From the cell containing the given text, extract its center point as [X, Y] coordinate. 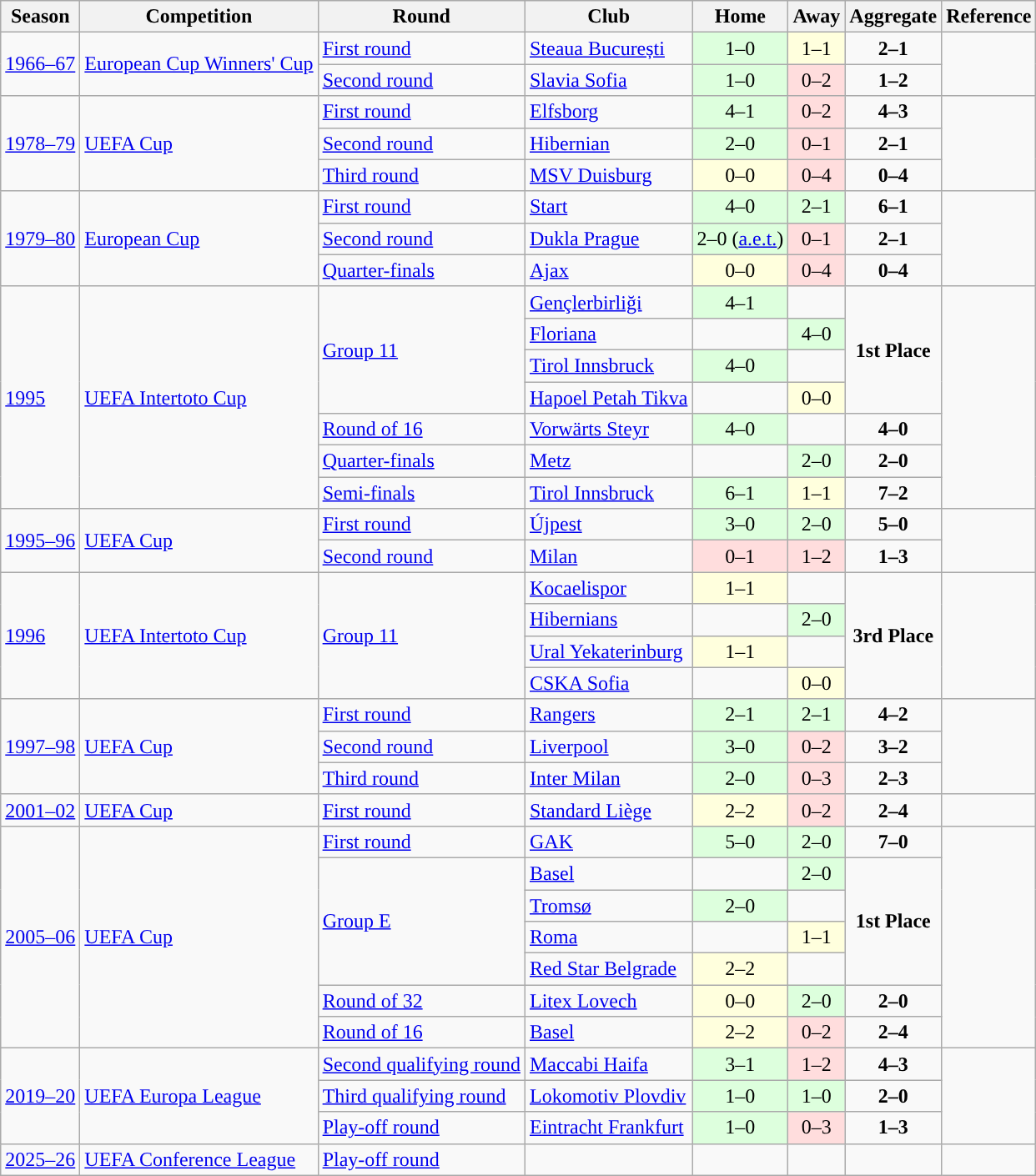
Rangers [608, 715]
Away [817, 17]
2019–20 [40, 1096]
1979–80 [40, 239]
3–2 [893, 746]
Maccabi Haifa [608, 1064]
Hibernian [608, 143]
Floriana [608, 334]
Ajax [608, 270]
UEFA Europa League [199, 1096]
Club [608, 17]
Steaua București [608, 48]
European Cup Winners' Cup [199, 64]
MSV Duisburg [608, 175]
1995 [40, 397]
Semi-finals [421, 493]
3rd Place [893, 636]
Slavia Sofia [608, 80]
4–2 [893, 715]
2–0 (a.e.t.) [741, 239]
Lokomotiv Plovdiv [608, 1096]
1978–79 [40, 143]
Dukla Prague [608, 239]
1966–67 [40, 64]
Group E [421, 921]
Ural Yekaterinburg [608, 651]
Hapoel Petah Tikva [608, 398]
3–1 [741, 1064]
1997–98 [40, 746]
Season [40, 17]
7–2 [893, 493]
Liverpool [608, 746]
Start [608, 207]
Elfsborg [608, 112]
Vorwärts Steyr [608, 430]
Roma [608, 937]
Third qualifying round [421, 1096]
Tromsø [608, 905]
2025–26 [40, 1159]
Standard Liège [608, 810]
GAK [608, 842]
Eintracht Frankfurt [608, 1128]
Aggregate [893, 17]
Inter Milan [608, 778]
Home [741, 17]
Competition [199, 17]
Gençlerbirliği [608, 302]
European Cup [199, 239]
Milan [608, 556]
Second qualifying round [421, 1064]
Litex Lovech [608, 1001]
1995–96 [40, 540]
UEFA Conference League [199, 1159]
2–3 [893, 778]
Round [421, 17]
CSKA Sofia [608, 683]
7–0 [893, 842]
Round of 32 [421, 1001]
Újpest [608, 525]
Reference [989, 17]
Metz [608, 461]
2001–02 [40, 810]
1996 [40, 636]
Kocaelispor [608, 588]
Red Star Belgrade [608, 969]
Hibernians [608, 620]
2005–06 [40, 937]
